Find where the given text appears and provide that cell's center as [x, y] coordinate. 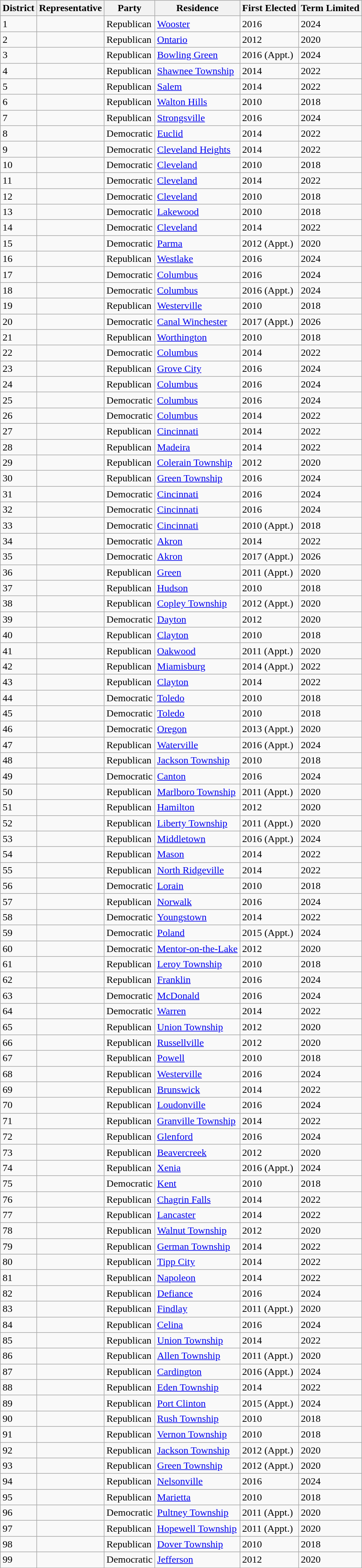
Kent [198, 1183]
20 [19, 322]
98 [19, 1544]
71 [19, 1121]
Cleveland Heights [198, 149]
86 [19, 1356]
2 [19, 40]
54 [19, 854]
77 [19, 1215]
95 [19, 1497]
59 [19, 933]
31 [19, 494]
German Township [198, 1246]
Madeira [198, 447]
Liberty Township [198, 823]
2010 (Appt.) [269, 525]
88 [19, 1387]
49 [19, 776]
Warren [198, 1011]
Youngstown [198, 917]
27 [19, 431]
Bowling Green [198, 55]
District [19, 8]
Rush Township [198, 1419]
41 [19, 651]
Loudonville [198, 1105]
19 [19, 306]
Marietta [198, 1497]
First Elected [269, 8]
91 [19, 1434]
90 [19, 1419]
85 [19, 1340]
56 [19, 886]
34 [19, 541]
97 [19, 1528]
55 [19, 870]
6 [19, 102]
2014 (Appt.) [269, 666]
10 [19, 165]
78 [19, 1231]
Walton Hills [198, 102]
Powell [198, 1058]
35 [19, 557]
Granville Township [198, 1121]
Salem [198, 86]
Nelsonville [198, 1482]
33 [19, 525]
37 [19, 588]
Jefferson [198, 1560]
Cardington [198, 1372]
Mason [198, 854]
57 [19, 901]
Canal Winchester [198, 322]
Party [129, 8]
Westlake [198, 259]
96 [19, 1513]
Hamilton [198, 807]
84 [19, 1325]
18 [19, 290]
Mentor-on-the-Lake [198, 948]
32 [19, 510]
76 [19, 1199]
93 [19, 1466]
Copley Township [198, 604]
Waterville [198, 745]
30 [19, 478]
11 [19, 180]
1 [19, 24]
73 [19, 1152]
81 [19, 1278]
89 [19, 1403]
5 [19, 86]
47 [19, 745]
Lancaster [198, 1215]
Lakewood [198, 212]
Representative [70, 8]
Glenford [198, 1136]
39 [19, 619]
Hudson [198, 588]
69 [19, 1090]
Beavercreek [198, 1152]
25 [19, 400]
23 [19, 369]
Wooster [198, 24]
Allen Township [198, 1356]
50 [19, 792]
Middletown [198, 839]
42 [19, 666]
21 [19, 337]
Oregon [198, 729]
74 [19, 1168]
Norwalk [198, 901]
Marlboro Township [198, 792]
72 [19, 1136]
60 [19, 948]
North Ridgeville [198, 870]
4 [19, 71]
Port Clinton [198, 1403]
65 [19, 1027]
14 [19, 228]
66 [19, 1043]
Colerain Township [198, 463]
Xenia [198, 1168]
17 [19, 275]
Residence [198, 8]
Dover Township [198, 1544]
Hopewell Township [198, 1528]
Term Limited [330, 8]
Parma [198, 243]
Canton [198, 776]
87 [19, 1372]
99 [19, 1560]
Shawnee Township [198, 71]
Euclid [198, 133]
92 [19, 1450]
38 [19, 604]
22 [19, 353]
Findlay [198, 1309]
45 [19, 714]
82 [19, 1293]
28 [19, 447]
Celina [198, 1325]
Vernon Township [198, 1434]
Worthington [198, 337]
13 [19, 212]
2013 (Appt.) [269, 729]
Pultney Township [198, 1513]
3 [19, 55]
Russellville [198, 1043]
Green [198, 572]
52 [19, 823]
64 [19, 1011]
16 [19, 259]
62 [19, 980]
Dayton [198, 619]
70 [19, 1105]
Lorain [198, 886]
Walnut Township [198, 1231]
McDonald [198, 996]
Chagrin Falls [198, 1199]
26 [19, 415]
Franklin [198, 980]
24 [19, 384]
68 [19, 1074]
58 [19, 917]
61 [19, 964]
53 [19, 839]
7 [19, 118]
Brunswick [198, 1090]
51 [19, 807]
Grove City [198, 369]
36 [19, 572]
15 [19, 243]
Poland [198, 933]
Oakwood [198, 651]
80 [19, 1262]
43 [19, 682]
9 [19, 149]
8 [19, 133]
44 [19, 698]
Defiance [198, 1293]
Strongsville [198, 118]
12 [19, 196]
79 [19, 1246]
75 [19, 1183]
94 [19, 1482]
Ontario [198, 40]
46 [19, 729]
48 [19, 761]
Tipp City [198, 1262]
63 [19, 996]
Napoleon [198, 1278]
40 [19, 635]
Leroy Township [198, 964]
Eden Township [198, 1387]
Miamisburg [198, 666]
83 [19, 1309]
29 [19, 463]
67 [19, 1058]
